Locate the cell with the specified text and output its [X, Y] center coordinate. 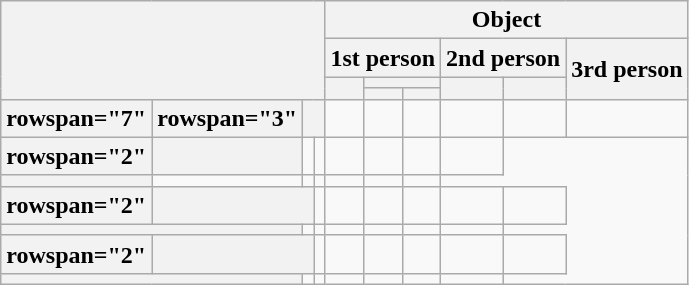
3rd person [627, 69]
2nd person [504, 58]
rowspan="3" [228, 118]
rowspan="7" [76, 118]
Object [506, 20]
1st person [383, 58]
